Detect which cell encompasses the target text, then output its (x, y) center coordinate. 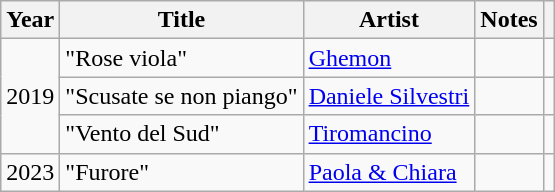
2023 (30, 172)
Ghemon (389, 58)
Paola & Chiara (389, 172)
"Furore" (182, 172)
"Scusate se non piango" (182, 96)
Notes (509, 20)
Title (182, 20)
"Vento del Sud" (182, 134)
Daniele Silvestri (389, 96)
Artist (389, 20)
"Rose viola" (182, 58)
Year (30, 20)
2019 (30, 96)
Tiromancino (389, 134)
